Output the (X, Y) coordinate of the center of the cell containing the given text.  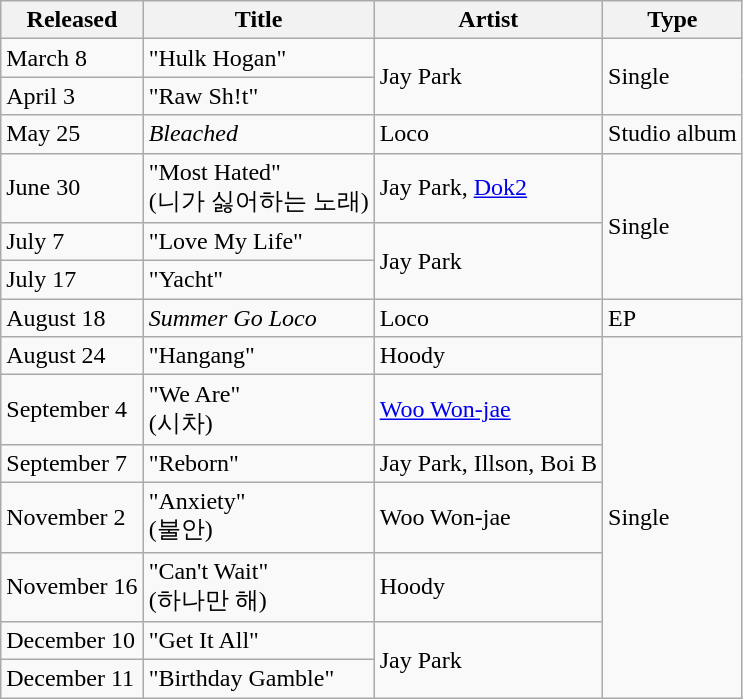
Bleached (258, 134)
"Hangang" (258, 356)
"Birthday Gamble" (258, 679)
"Get It All" (258, 641)
Summer Go Loco (258, 318)
Jay Park, Dok2 (488, 188)
Jay Park, Illson, Boi B (488, 463)
August 24 (72, 356)
"Reborn" (258, 463)
June 30 (72, 188)
Artist (488, 20)
"Anxiety"(불안) (258, 517)
"Can't Wait"(하나만 해) (258, 587)
Studio album (673, 134)
July 17 (72, 280)
Released (72, 20)
July 7 (72, 242)
"Yacht" (258, 280)
November 2 (72, 517)
August 18 (72, 318)
EP (673, 318)
"Most Hated"(니가 싫어하는 노래) (258, 188)
September 4 (72, 410)
"We Are"(시차) (258, 410)
"Hulk Hogan" (258, 58)
September 7 (72, 463)
November 16 (72, 587)
December 11 (72, 679)
"Raw Sh!t" (258, 96)
"Love My Life" (258, 242)
May 25 (72, 134)
December 10 (72, 641)
April 3 (72, 96)
March 8 (72, 58)
Title (258, 20)
Type (673, 20)
